Extract the [x, y] coordinate from the center of the cell holding the provided text.  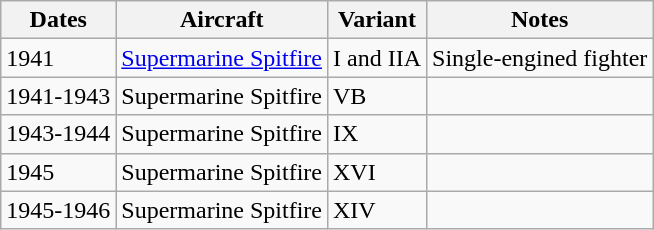
Single-engined fighter [540, 58]
Variant [376, 20]
1941-1943 [58, 96]
Aircraft [222, 20]
Dates [58, 20]
XVI [376, 172]
XIV [376, 210]
1941 [58, 58]
VB [376, 96]
1945-1946 [58, 210]
IX [376, 134]
Notes [540, 20]
I and IIA [376, 58]
1943-1944 [58, 134]
1945 [58, 172]
